Locate the cell with the specified text and output its [X, Y] center coordinate. 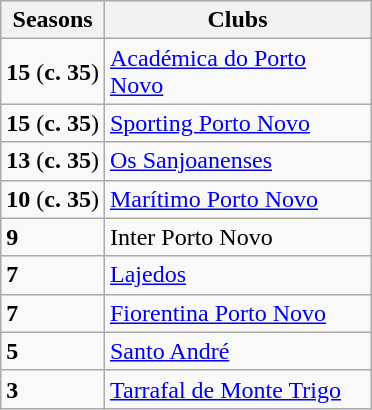
Inter Porto Novo [237, 237]
3 [53, 389]
10 (c. 35) [53, 199]
Clubs [237, 20]
Sporting Porto Novo [237, 123]
Lajedos [237, 275]
Tarrafal de Monte Trigo [237, 389]
13 (c. 35) [53, 161]
Académica do Porto Novo [237, 72]
9 [53, 237]
Os Sanjoanenses [237, 161]
Marítimo Porto Novo [237, 199]
Seasons [53, 20]
5 [53, 351]
Santo André [237, 351]
Fiorentina Porto Novo [237, 313]
